For the text-containing cell, return its midpoint in (x, y) coordinate format. 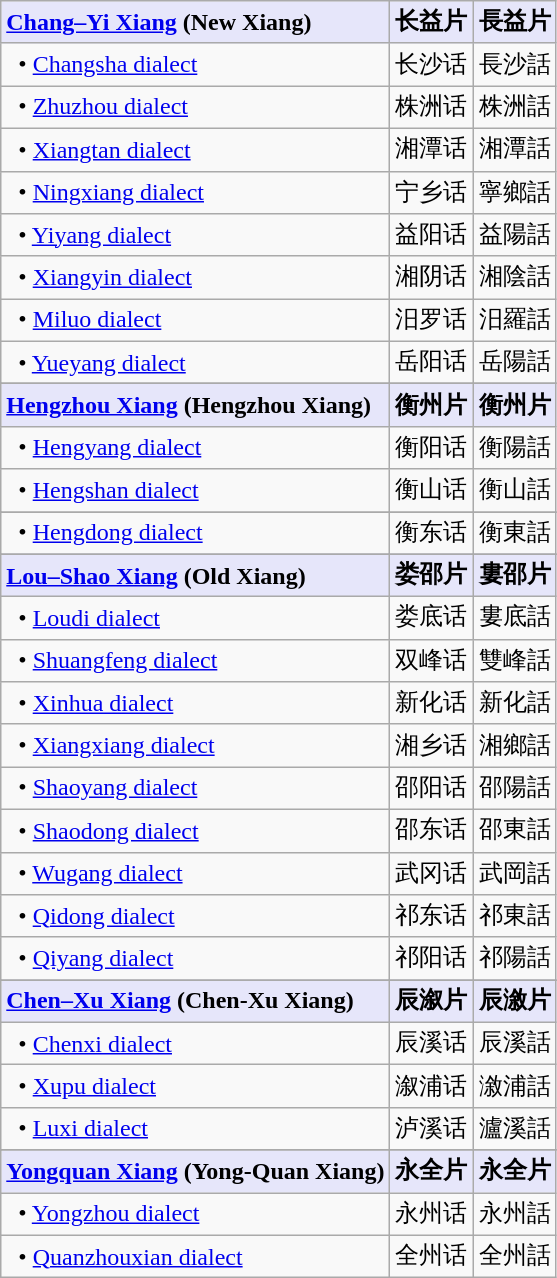
溆浦话 (432, 1086)
辰漵片 (514, 1002)
邵東話 (514, 830)
• Hengdong dialect (196, 534)
汨羅話 (514, 320)
衡山话 (432, 490)
武岡話 (514, 874)
• Qiyang dialect (196, 958)
Chang–Yi Xiang (New Xiang) (196, 22)
祁东话 (432, 916)
双峰话 (432, 660)
漵浦話 (514, 1086)
婁底話 (514, 618)
祁陽話 (514, 958)
• Loudi dialect (196, 618)
長沙話 (514, 64)
• Xiangxiang dialect (196, 746)
• Wugang dialect (196, 874)
湘鄉話 (514, 746)
祁東話 (514, 916)
湘阴话 (432, 278)
长益片 (432, 22)
湘潭話 (514, 150)
• Yongzhou dialect (196, 1214)
• Qidong dialect (196, 916)
永州话 (432, 1214)
衡阳话 (432, 448)
• Ningxiang dialect (196, 192)
• Chenxi dialect (196, 1044)
武冈话 (432, 874)
• Hengyang dialect (196, 448)
新化话 (432, 704)
• Shaoyang dialect (196, 788)
婁邵片 (514, 576)
• Hengshan dialect (196, 490)
全州话 (432, 1256)
邵阳话 (432, 788)
湘潭话 (432, 150)
新化話 (514, 704)
Hengzhou Xiang (Hengzhou Xiang) (196, 406)
株洲话 (432, 108)
永州話 (514, 1214)
寧鄉話 (514, 192)
• Yiyang dialect (196, 236)
益陽話 (514, 236)
• Luxi dialect (196, 1128)
娄邵片 (432, 576)
辰溆片 (432, 1002)
辰溪話 (514, 1044)
• Shuangfeng dialect (196, 660)
邵东话 (432, 830)
• Xinhua dialect (196, 704)
岳陽話 (514, 362)
• Shaodong dialect (196, 830)
辰溪话 (432, 1044)
长沙话 (432, 64)
泸溪话 (432, 1128)
• Xiangtan dialect (196, 150)
• Zhuzhou dialect (196, 108)
湘乡话 (432, 746)
衡山話 (514, 490)
宁乡话 (432, 192)
Yongquan Xiang (Yong-Quan Xiang) (196, 1172)
衡陽話 (514, 448)
瀘溪話 (514, 1128)
• Quanzhouxian dialect (196, 1256)
全州話 (514, 1256)
• Xupu dialect (196, 1086)
祁阳话 (432, 958)
邵陽話 (514, 788)
長益片 (514, 22)
衡东话 (432, 534)
• Miluo dialect (196, 320)
Lou–Shao Xiang (Old Xiang) (196, 576)
衡東話 (514, 534)
雙峰話 (514, 660)
湘陰話 (514, 278)
岳阳话 (432, 362)
益阳话 (432, 236)
株洲話 (514, 108)
• Changsha dialect (196, 64)
汨罗话 (432, 320)
• Yueyang dialect (196, 362)
• Xiangyin dialect (196, 278)
娄底话 (432, 618)
Chen–Xu Xiang (Chen-Xu Xiang) (196, 1002)
